Return the [X, Y] coordinate for the center point of the cell that contains the specified text.  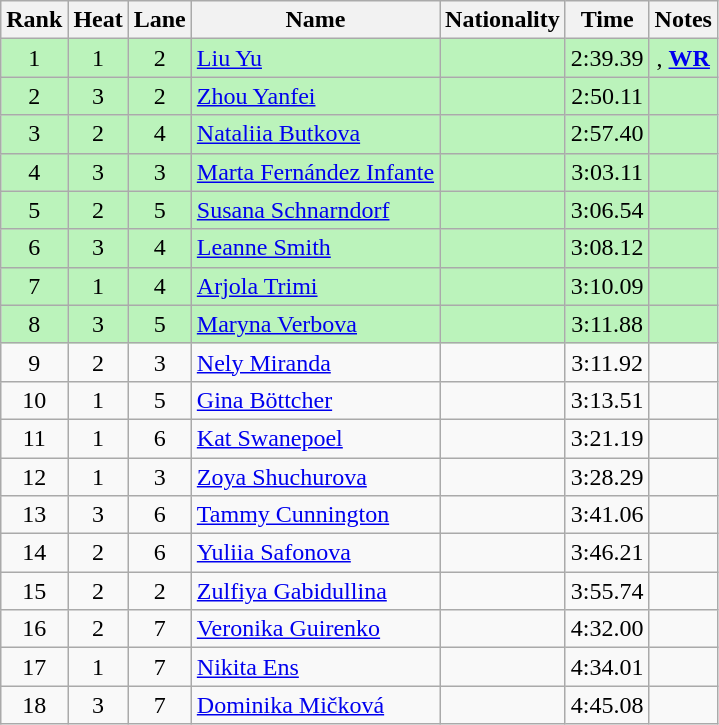
4:45.08 [607, 705]
3:21.19 [607, 438]
Zulfiya Gabidullina [315, 591]
9 [34, 362]
Marta Fernández Infante [315, 172]
Heat [98, 20]
10 [34, 400]
Zoya Shuchurova [315, 477]
2:57.40 [607, 134]
3:11.88 [607, 324]
3:55.74 [607, 591]
4:34.01 [607, 667]
3:11.92 [607, 362]
16 [34, 629]
12 [34, 477]
Susana Schnarndorf [315, 210]
3:28.29 [607, 477]
Kat Swanepoel [315, 438]
Yuliia Safonova [315, 553]
3:08.12 [607, 248]
Veronika Guirenko [315, 629]
3:03.11 [607, 172]
Tammy Cunnington [315, 515]
Nationality [503, 20]
Name [315, 20]
Gina Böttcher [315, 400]
2:39.39 [607, 58]
Nataliia Butkova [315, 134]
3:10.09 [607, 286]
13 [34, 515]
3:41.06 [607, 515]
Leanne Smith [315, 248]
Nely Miranda [315, 362]
18 [34, 705]
Liu Yu [315, 58]
15 [34, 591]
3:46.21 [607, 553]
11 [34, 438]
, WR [683, 58]
Time [607, 20]
3:06.54 [607, 210]
Maryna Verbova [315, 324]
Rank [34, 20]
14 [34, 553]
17 [34, 667]
8 [34, 324]
Arjola Trimi [315, 286]
4:32.00 [607, 629]
Nikita Ens [315, 667]
2:50.11 [607, 96]
Lane [160, 20]
Notes [683, 20]
Zhou Yanfei [315, 96]
Dominika Mičková [315, 705]
3:13.51 [607, 400]
